Locate the cell with the specified text and output its [X, Y] center coordinate. 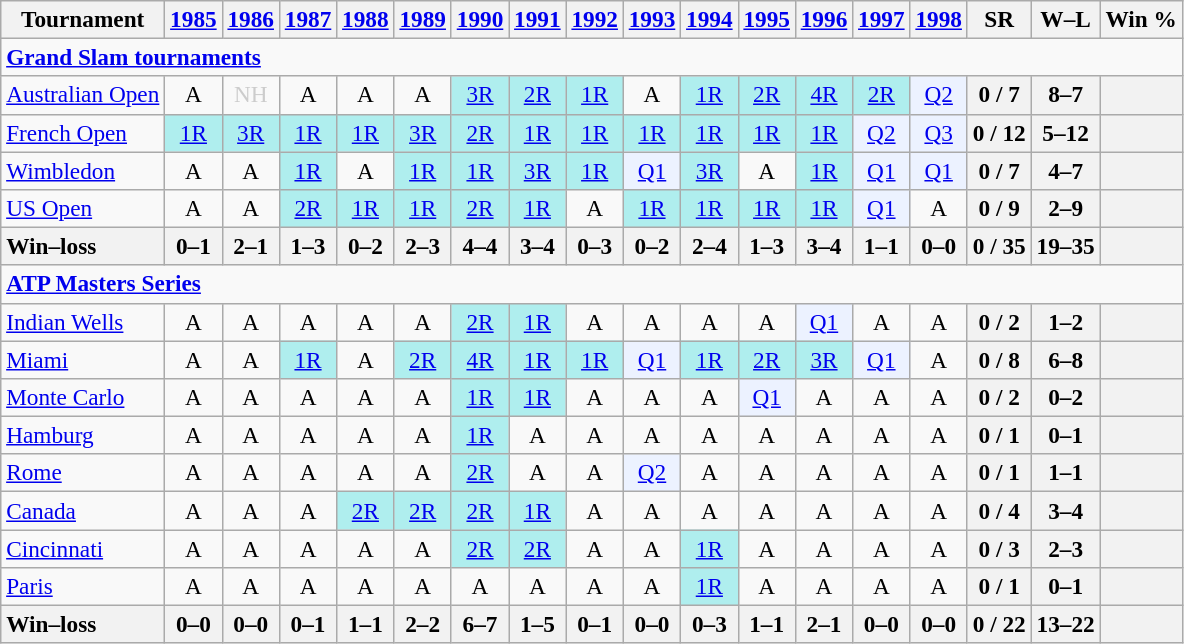
1991 [538, 19]
1–2 [1066, 322]
1998 [938, 19]
Canada [83, 510]
2–4 [710, 246]
SR [999, 19]
2–2 [422, 624]
4–7 [1066, 170]
ATP Masters Series [592, 284]
19–35 [1066, 246]
1994 [710, 19]
1987 [308, 19]
8–7 [1066, 95]
1993 [652, 19]
0 / 3 [999, 548]
1992 [594, 19]
4–4 [480, 246]
W–L [1066, 19]
Hamburg [83, 435]
Wimbledon [83, 170]
1986 [250, 19]
Cincinnati [83, 548]
0 / 9 [999, 208]
Grand Slam tournaments [592, 57]
1985 [194, 19]
Win % [1141, 19]
Indian Wells [83, 322]
French Open [83, 133]
6–7 [480, 624]
2–9 [1066, 208]
Q3 [938, 133]
Monte Carlo [83, 397]
Miami [83, 359]
US Open [83, 208]
1990 [480, 19]
NH [250, 95]
1–5 [538, 624]
Rome [83, 473]
5–12 [1066, 133]
1988 [366, 19]
13–22 [1066, 624]
Tournament [83, 19]
Australian Open [83, 95]
0 / 8 [999, 359]
1989 [422, 19]
1997 [882, 19]
0 / 35 [999, 246]
Paris [83, 586]
0 / 4 [999, 510]
0 / 22 [999, 624]
1995 [766, 19]
6–8 [1066, 359]
0 / 12 [999, 133]
1996 [824, 19]
